Find where the given text appears and provide that cell's center as [X, Y] coordinate. 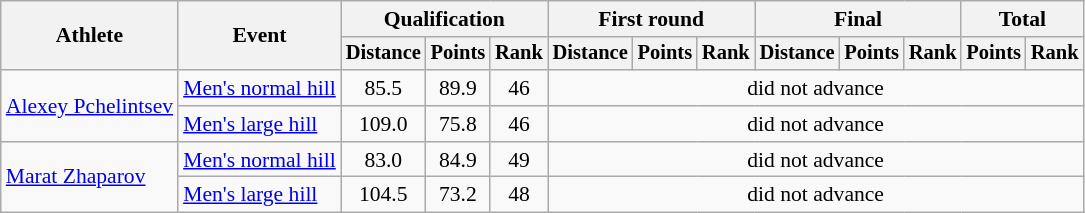
49 [519, 160]
First round [652, 19]
85.5 [384, 88]
Final [858, 19]
83.0 [384, 160]
104.5 [384, 195]
Qualification [444, 19]
Athlete [90, 36]
Event [260, 36]
109.0 [384, 124]
Total [1022, 19]
Marat Zhaparov [90, 178]
75.8 [458, 124]
89.9 [458, 88]
48 [519, 195]
73.2 [458, 195]
84.9 [458, 160]
Alexey Pchelintsev [90, 106]
